Scan for the cell matching the given text and deliver its (x, y) coordinate at center. 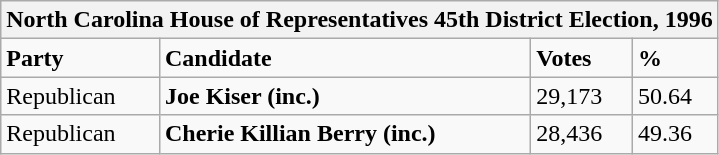
Joe Kiser (inc.) (344, 96)
Cherie Killian Berry (inc.) (344, 134)
Party (80, 58)
29,173 (582, 96)
49.36 (675, 134)
Votes (582, 58)
North Carolina House of Representatives 45th District Election, 1996 (360, 20)
% (675, 58)
28,436 (582, 134)
Candidate (344, 58)
50.64 (675, 96)
